Search for the cell housing the specified text and yield its (X, Y) center coordinate. 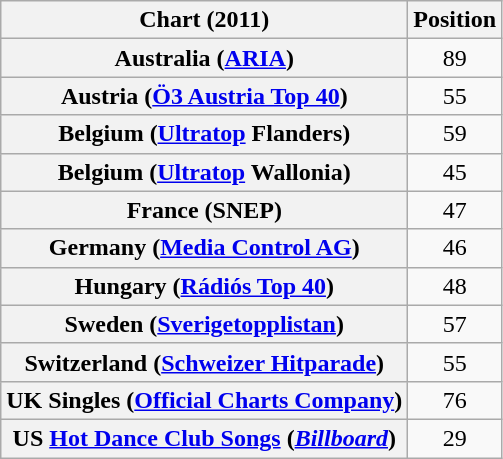
47 (455, 210)
46 (455, 248)
Position (455, 20)
48 (455, 286)
Chart (2011) (204, 20)
Belgium (Ultratop Wallonia) (204, 172)
57 (455, 324)
France (SNEP) (204, 210)
Switzerland (Schweizer Hitparade) (204, 362)
Austria (Ö3 Austria Top 40) (204, 96)
59 (455, 134)
29 (455, 438)
Belgium (Ultratop Flanders) (204, 134)
UK Singles (Official Charts Company) (204, 400)
89 (455, 58)
76 (455, 400)
Sweden (Sverigetopplistan) (204, 324)
Germany (Media Control AG) (204, 248)
45 (455, 172)
Australia (ARIA) (204, 58)
US Hot Dance Club Songs (Billboard) (204, 438)
Hungary (Rádiós Top 40) (204, 286)
